Extract the [X, Y] coordinate from the center of the cell holding the provided text.  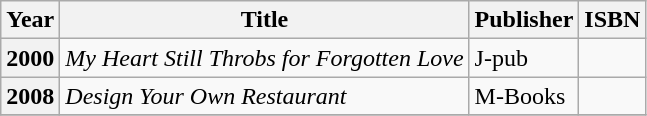
2000 [30, 58]
ISBN [612, 20]
Design Your Own Restaurant [264, 96]
Year [30, 20]
M-Books [524, 96]
J-pub [524, 58]
My Heart Still Throbs for Forgotten Love [264, 58]
Title [264, 20]
Publisher [524, 20]
2008 [30, 96]
